Find where the given text appears and provide that cell's center as (x, y) coordinate. 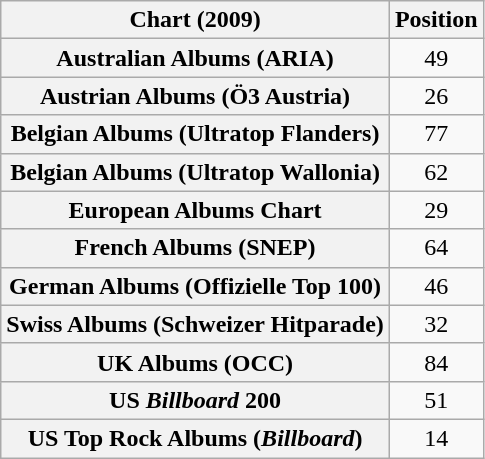
Position (436, 20)
Chart (2009) (196, 20)
US Top Rock Albums (Billboard) (196, 438)
14 (436, 438)
Belgian Albums (Ultratop Wallonia) (196, 172)
European Albums Chart (196, 210)
Swiss Albums (Schweizer Hitparade) (196, 324)
32 (436, 324)
Belgian Albums (Ultratop Flanders) (196, 134)
French Albums (SNEP) (196, 248)
77 (436, 134)
46 (436, 286)
51 (436, 400)
62 (436, 172)
US Billboard 200 (196, 400)
German Albums (Offizielle Top 100) (196, 286)
64 (436, 248)
UK Albums (OCC) (196, 362)
Australian Albums (ARIA) (196, 58)
26 (436, 96)
Austrian Albums (Ö3 Austria) (196, 96)
49 (436, 58)
84 (436, 362)
29 (436, 210)
